Return the (X, Y) coordinate for the center point of the cell that contains the specified text.  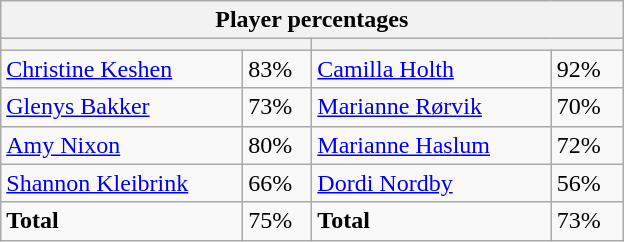
Dordi Nordby (432, 183)
70% (587, 107)
Shannon Kleibrink (122, 183)
75% (278, 221)
66% (278, 183)
56% (587, 183)
Marianne Rørvik (432, 107)
83% (278, 69)
80% (278, 145)
Camilla Holth (432, 69)
Christine Keshen (122, 69)
Player percentages (312, 20)
Glenys Bakker (122, 107)
Amy Nixon (122, 145)
Marianne Haslum (432, 145)
92% (587, 69)
72% (587, 145)
